Extract the [x, y] coordinate from the center of the cell holding the provided text.  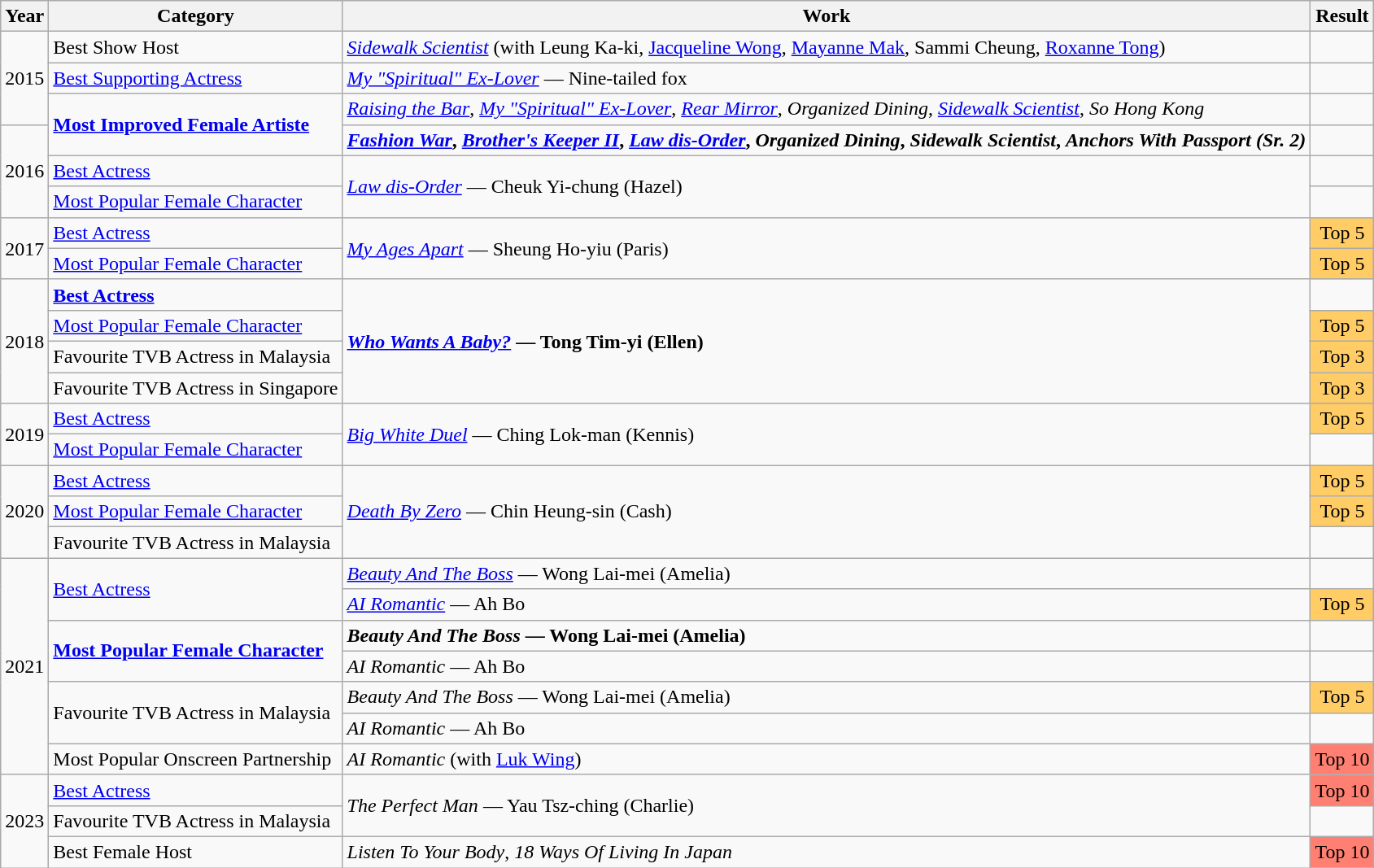
2020 [24, 512]
Most Popular Onscreen Partnership [195, 759]
Sidewalk Scientist (with Leung Ka-ki, Jacqueline Wong, Mayanne Mak, Sammi Cheung, Roxanne Tong) [827, 47]
2015 [24, 78]
Best Show Host [195, 47]
2018 [24, 341]
Raising the Bar, My "Spiritual" Ex-Lover, Rear Mirror, Organized Dining, Sidewalk Scientist, So Hong Kong [827, 109]
Big White Duel — Ching Lok-man (Kennis) [827, 434]
2021 [24, 666]
Result [1342, 16]
Work [827, 16]
2016 [24, 171]
Favourite TVB Actress in Singapore [195, 388]
Listen To Your Body, 18 Ways Of Living In Japan [827, 852]
Fashion War, Brother's Keeper II, Law dis-Order, Organized Dining, Sidewalk Scientist, Anchors With Passport (Sr. 2) [827, 140]
Most Improved Female Artiste [195, 124]
Death By Zero — Chin Heung-sin (Cash) [827, 512]
My Ages Apart — Sheung Ho-yiu (Paris) [827, 248]
2023 [24, 821]
My "Spiritual" Ex-Lover — Nine-tailed fox [827, 78]
Category [195, 16]
Best Supporting Actress [195, 78]
Year [24, 16]
2017 [24, 248]
Best Female Host [195, 852]
Who Wants A Baby? — Tong Tim-yi (Ellen) [827, 341]
Law dis-Order — Cheuk Yi-chung (Hazel) [827, 186]
The Perfect Man — Yau Tsz-ching (Charlie) [827, 805]
AI Romantic (with Luk Wing) [827, 759]
2019 [24, 434]
